Locate the cell with the specified text and output its (x, y) center coordinate. 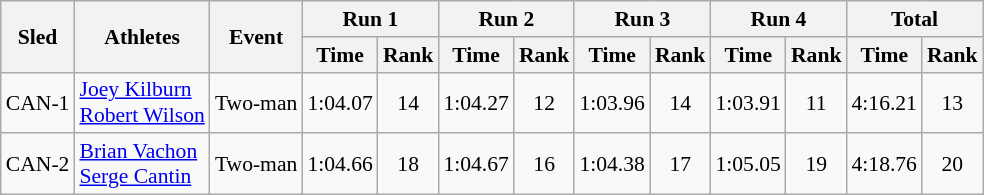
Total (914, 19)
1:04.38 (612, 164)
Run 1 (370, 19)
1:03.96 (612, 102)
Run 2 (506, 19)
Run 3 (642, 19)
1:04.66 (340, 164)
1:04.07 (340, 102)
13 (952, 102)
11 (816, 102)
4:16.21 (884, 102)
Athletes (142, 36)
12 (544, 102)
18 (408, 164)
Joey KilburnRobert Wilson (142, 102)
Event (256, 36)
20 (952, 164)
1:03.91 (748, 102)
Brian VachonSerge Cantin (142, 164)
19 (816, 164)
1:05.05 (748, 164)
17 (680, 164)
CAN-2 (38, 164)
Run 4 (778, 19)
CAN-1 (38, 102)
1:04.27 (476, 102)
1:04.67 (476, 164)
16 (544, 164)
4:18.76 (884, 164)
Sled (38, 36)
